Output the [X, Y] coordinate of the center of the cell containing the given text.  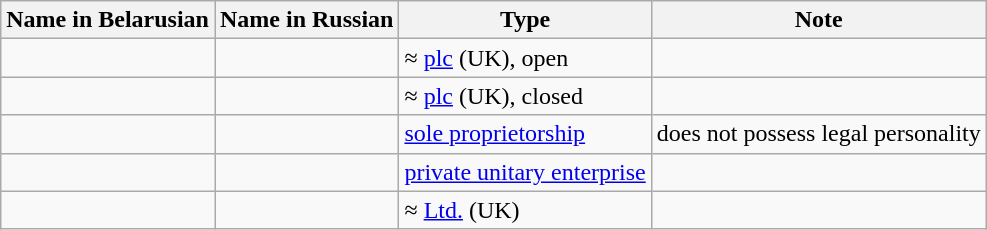
Type [525, 20]
does not possess legal personality [818, 134]
Name in Belarusian [108, 20]
Name in Russian [306, 20]
private unitary enterprise [525, 172]
≈ Ltd. (UK) [525, 210]
Note [818, 20]
≈ plc (UK), closed [525, 96]
≈ plc (UK), open [525, 58]
sole proprietorship [525, 134]
